Output the [x, y] coordinate of the center of the cell containing the given text.  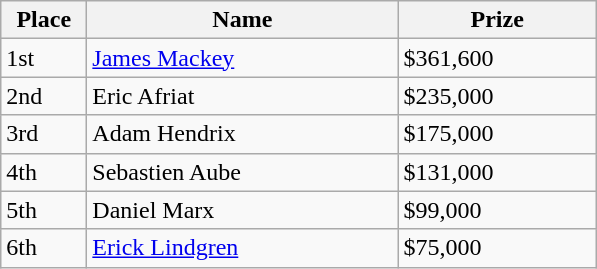
Place [44, 20]
Prize [498, 20]
Adam Hendrix [242, 134]
$131,000 [498, 172]
Eric Afriat [242, 96]
6th [44, 248]
$75,000 [498, 248]
5th [44, 210]
1st [44, 58]
$99,000 [498, 210]
2nd [44, 96]
James Mackey [242, 58]
3rd [44, 134]
$235,000 [498, 96]
Daniel Marx [242, 210]
$361,600 [498, 58]
$175,000 [498, 134]
Name [242, 20]
Erick Lindgren [242, 248]
Sebastien Aube [242, 172]
4th [44, 172]
